Find where the given text appears and provide that cell's center as (x, y) coordinate. 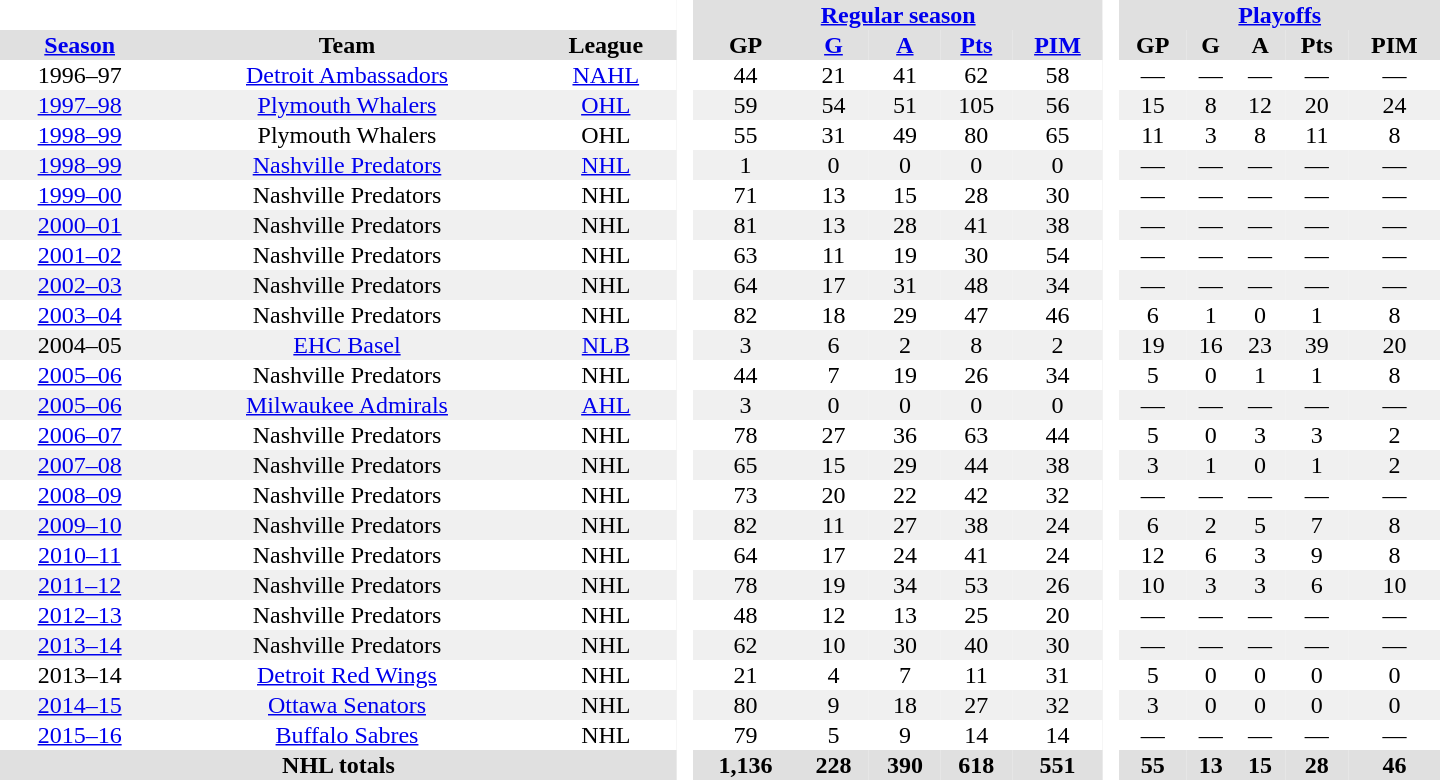
58 (1058, 75)
2000–01 (80, 225)
AHL (606, 405)
2001–02 (80, 255)
1997–98 (80, 105)
49 (904, 135)
2014–15 (80, 705)
4 (834, 675)
NHL totals (338, 765)
2002–03 (80, 285)
2004–05 (80, 345)
Buffalo Sabres (346, 735)
42 (976, 495)
2007–08 (80, 465)
2009–10 (80, 525)
1996–97 (80, 75)
NAHL (606, 75)
2010–11 (80, 555)
73 (745, 495)
EHC Basel (346, 345)
2003–04 (80, 315)
79 (745, 735)
23 (1260, 345)
2006–07 (80, 435)
Milwaukee Admirals (346, 405)
League (606, 45)
390 (904, 765)
71 (745, 195)
618 (976, 765)
Regular season (898, 15)
228 (834, 765)
56 (1058, 105)
551 (1058, 765)
Ottawa Senators (346, 705)
Detroit Ambassadors (346, 75)
NLB (606, 345)
22 (904, 495)
2008–09 (80, 495)
Detroit Red Wings (346, 675)
36 (904, 435)
51 (904, 105)
39 (1317, 345)
47 (976, 315)
16 (1210, 345)
1,136 (745, 765)
Playoffs (1280, 15)
81 (745, 225)
2011–12 (80, 585)
40 (976, 645)
2015–16 (80, 735)
Team (346, 45)
2012–13 (80, 615)
25 (976, 615)
59 (745, 105)
53 (976, 585)
1999–00 (80, 195)
105 (976, 105)
Season (80, 45)
